Detect which cell encompasses the target text, then output its [x, y] center coordinate. 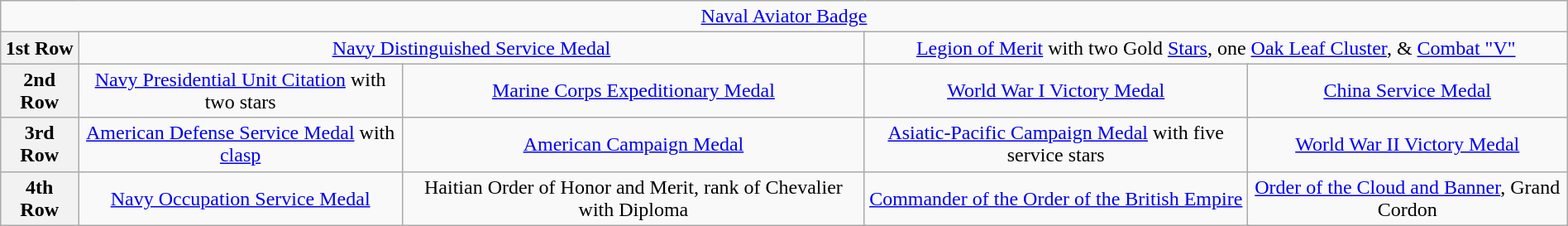
American Defense Service Medal with clasp [241, 144]
Order of the Cloud and Banner, Grand Cordon [1408, 199]
Navy Occupation Service Medal [241, 199]
World War I Victory Medal [1055, 91]
Navy Distinguished Service Medal [471, 48]
World War II Victory Medal [1408, 144]
China Service Medal [1408, 91]
Navy Presidential Unit Citation with two stars [241, 91]
Legion of Merit with two Gold Stars, one Oak Leaf Cluster, & Combat "V" [1216, 48]
Haitian Order of Honor and Merit, rank of Chevalier with Diploma [633, 199]
American Campaign Medal [633, 144]
Marine Corps Expeditionary Medal [633, 91]
4th Row [40, 199]
2nd Row [40, 91]
Asiatic-Pacific Campaign Medal with five service stars [1055, 144]
Naval Aviator Badge [784, 17]
Commander of the Order of the British Empire [1055, 199]
1st Row [40, 48]
3rd Row [40, 144]
